Output the [x, y] coordinate of the center of the cell containing the given text.  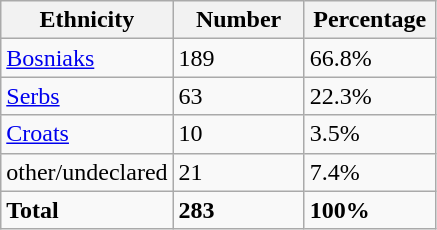
Serbs [87, 96]
3.5% [370, 134]
Number [238, 20]
Total [87, 210]
Ethnicity [87, 20]
Percentage [370, 20]
22.3% [370, 96]
66.8% [370, 58]
10 [238, 134]
7.4% [370, 172]
Croats [87, 134]
283 [238, 210]
63 [238, 96]
21 [238, 172]
Bosniaks [87, 58]
100% [370, 210]
189 [238, 58]
other/undeclared [87, 172]
